Search for the cell housing the specified text and yield its (x, y) center coordinate. 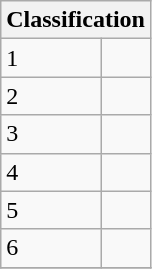
6 (52, 248)
1 (52, 58)
5 (52, 210)
2 (52, 96)
3 (52, 134)
Classification (76, 20)
4 (52, 172)
